Scan for the cell matching the given text and deliver its (X, Y) coordinate at center. 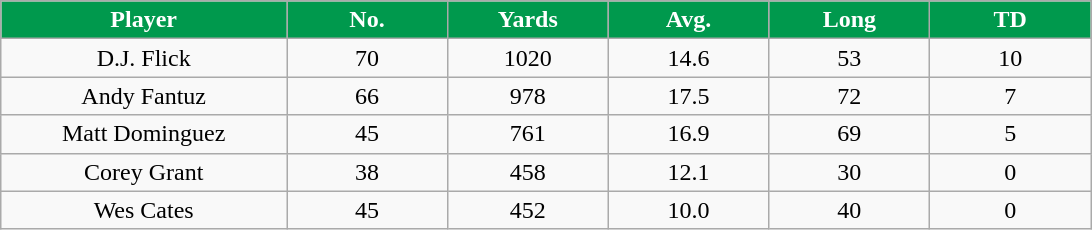
10 (1010, 58)
17.5 (688, 96)
D.J. Flick (144, 58)
30 (850, 172)
Corey Grant (144, 172)
38 (368, 172)
Wes Cates (144, 210)
761 (528, 134)
14.6 (688, 58)
10.0 (688, 210)
458 (528, 172)
1020 (528, 58)
69 (850, 134)
No. (368, 20)
Avg. (688, 20)
53 (850, 58)
66 (368, 96)
TD (1010, 20)
12.1 (688, 172)
16.9 (688, 134)
72 (850, 96)
Player (144, 20)
Long (850, 20)
Matt Dominguez (144, 134)
452 (528, 210)
40 (850, 210)
70 (368, 58)
7 (1010, 96)
978 (528, 96)
Yards (528, 20)
Andy Fantuz (144, 96)
5 (1010, 134)
